Detect which cell encompasses the target text, then output its [X, Y] center coordinate. 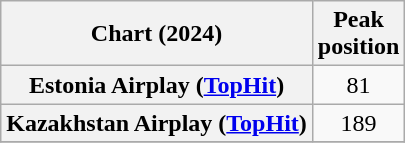
Estonia Airplay (TopHit) [157, 85]
Kazakhstan Airplay (TopHit) [157, 123]
Peakposition [358, 34]
189 [358, 123]
81 [358, 85]
Chart (2024) [157, 34]
